Output the (X, Y) coordinate of the center of the cell containing the given text.  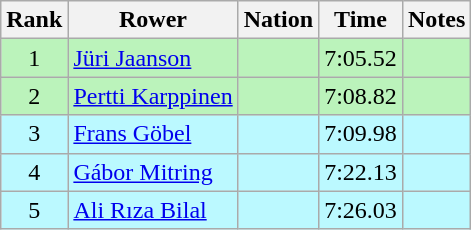
Nation (278, 20)
4 (34, 172)
Pertti Karppinen (153, 96)
1 (34, 58)
Rank (34, 20)
7:22.13 (361, 172)
Notes (436, 20)
5 (34, 210)
7:05.52 (361, 58)
Time (361, 20)
3 (34, 134)
7:09.98 (361, 134)
7:08.82 (361, 96)
Jüri Jaanson (153, 58)
2 (34, 96)
Ali Rıza Bilal (153, 210)
7:26.03 (361, 210)
Frans Göbel (153, 134)
Rower (153, 20)
Gábor Mitring (153, 172)
